For the text-containing cell, return its midpoint in [x, y] coordinate format. 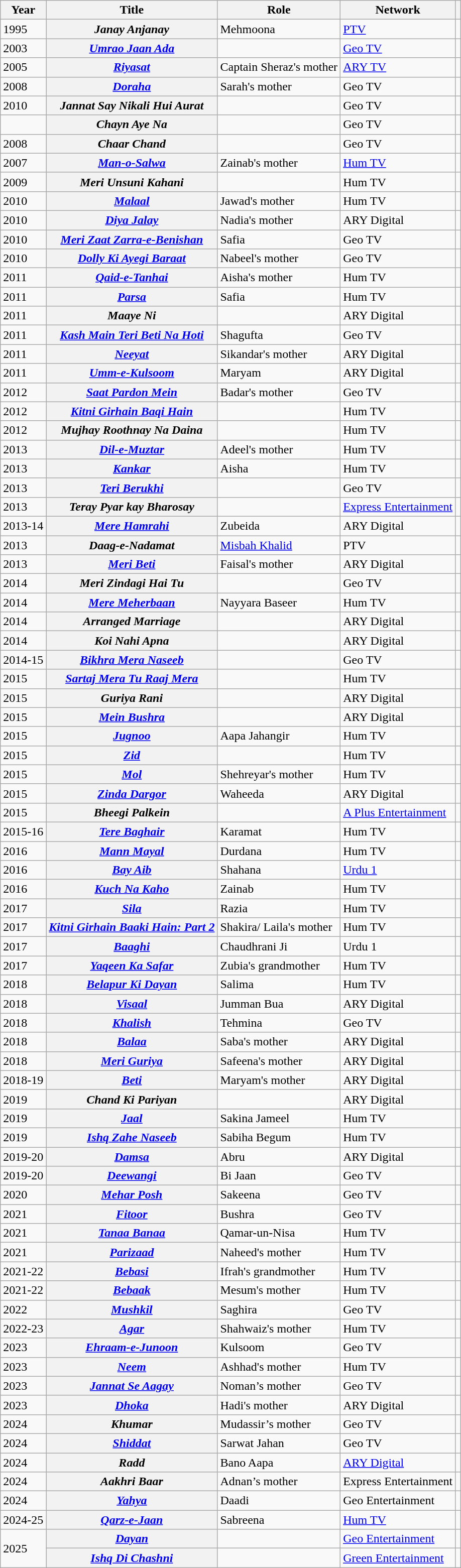
Bushra [279, 1214]
Kitni Girhain Baqi Hain [132, 411]
Title [132, 10]
Nayyara Baseer [279, 602]
Green Entertainment [398, 1558]
Noman’s mother [279, 1386]
Meri Zindagi Hai Tu [132, 583]
Year [23, 10]
1995 [23, 29]
Parsa [132, 297]
Karamat [279, 831]
Abru [279, 1156]
Koi Nahi Apna [132, 641]
Zubia's grandmother [279, 966]
Dolly Ki Ayegi Baraat [132, 259]
Sikandar's mother [279, 354]
Chaudhrani Ji [279, 946]
Zainab [279, 889]
Bebaak [132, 1290]
Mein Bushra [132, 717]
Mehar Posh [132, 1195]
Maryam [279, 373]
Aakhri Baar [132, 1482]
Daag-e-Nadamat [132, 545]
Razia [279, 908]
Agar [132, 1329]
Dil-e-Muztar [132, 449]
Badar's mother [279, 392]
2024-25 [23, 1520]
Tanaa Banaa [132, 1233]
Qamar-un-Nisa [279, 1233]
Safeena's mother [279, 1061]
Sarah's mother [279, 86]
Zid [132, 755]
Yahya [132, 1501]
Qaid-e-Tanhai [132, 278]
Man-o-Salwa [132, 163]
Bay Aib [132, 870]
Mann Mayal [132, 851]
Guriya Rani [132, 698]
Mushkil [132, 1309]
Mere Hamrahi [132, 526]
Balaa [132, 1042]
Zainab's mother [279, 163]
Diya Jalay [132, 220]
2014-15 [23, 660]
Damsa [132, 1156]
2005 [23, 67]
Radd [132, 1463]
Sakina Jameel [279, 1118]
Aisha [279, 468]
A Plus Entertainment [398, 812]
Bheegi Palkein [132, 812]
Shakira/ Laila's mother [279, 927]
Saat Pardon Mein [132, 392]
Mesum's mother [279, 1290]
Kankar [132, 468]
Parizaad [132, 1252]
2025 [23, 1548]
Daadi [279, 1501]
Mehmoona [279, 29]
Shehreyar's mother [279, 774]
Jaal [132, 1118]
Adeel's mother [279, 449]
Role [279, 10]
Sarwat Jahan [279, 1443]
Zubeida [279, 526]
Zinda Dargor [132, 793]
Baaghi [132, 946]
Sabiha Begum [279, 1137]
2007 [23, 163]
2015-16 [23, 831]
Nabeel's mother [279, 259]
Mudassir’s mother [279, 1424]
Arranged Marriage [132, 622]
Ishq Zahe Naseeb [132, 1137]
Tehmina [279, 1023]
Jannat Se Aagay [132, 1386]
Saba's mother [279, 1042]
Meri Guriya [132, 1061]
Maaye Ni [132, 316]
Meri Zaat Zarra-e-Benishan [132, 239]
Network [398, 10]
Malaal [132, 201]
Ashhad's mother [279, 1367]
Tere Baghair [132, 831]
Shiddat [132, 1443]
Neeyat [132, 354]
Saghira [279, 1309]
Maryam's mother [279, 1080]
Meri Unsuni Kahani [132, 182]
Ifrah's grandmother [279, 1271]
Fitoor [132, 1214]
Teri Berukhi [132, 488]
Sakeena [279, 1195]
Salima [279, 985]
Khalish [132, 1023]
Mujhay Roothnay Na Daina [132, 430]
Deewangi [132, 1176]
ARY TV [398, 67]
Qarz-e-Jaan [132, 1520]
Bikhra Mera Naseeb [132, 660]
Mere Meherbaan [132, 602]
Chaar Chand [132, 144]
Adnan’s mother [279, 1482]
Riyasat [132, 67]
Durdana [279, 851]
Belapur Ki Dayan [132, 985]
Kulsoom [279, 1348]
Jawad's mother [279, 201]
Beti [132, 1080]
Neem [132, 1367]
2018-19 [23, 1080]
2022 [23, 1309]
Faisal's mother [279, 564]
Bebasi [132, 1271]
Aisha's mother [279, 278]
Aapa Jahangir [279, 736]
Mol [132, 774]
Naheed's mother [279, 1252]
Dayan [132, 1539]
Ishq Di Chashni [132, 1558]
Umrao Jaan Ada [132, 48]
Kuch Na Kaho [132, 889]
Chand Ki Pariyan [132, 1099]
Shahana [279, 870]
Sila [132, 908]
Jannat Say Nikali Hui Aurat [132, 105]
Bi Jaan [279, 1176]
Shahwaiz's mother [279, 1329]
Misbah Khalid [279, 545]
Dhoka [132, 1405]
Ehraam-e-Junoon [132, 1348]
Waheeda [279, 793]
Nadia's mother [279, 220]
Shagufta [279, 335]
Bano Aapa [279, 1463]
Sabreena [279, 1520]
Sartaj Mera Tu Raaj Mera [132, 679]
Hadi's mother [279, 1405]
2022-23 [23, 1329]
Doraha [132, 86]
2009 [23, 182]
Kash Main Teri Beti Na Hoti [132, 335]
Khumar [132, 1424]
2013-14 [23, 526]
Yaqeen Ka Safar [132, 966]
Visaal [132, 1004]
Janay Anjanay [132, 29]
Umm-e-Kulsoom [132, 373]
Jugnoo [132, 736]
Jumman Bua [279, 1004]
Chayn Aye Na [132, 125]
2020 [23, 1195]
Meri Beti [132, 564]
2003 [23, 48]
Teray Pyar kay Bharosay [132, 507]
Captain Sheraz's mother [279, 67]
Kitni Girhain Baaki Hain: Part 2 [132, 927]
